Provide the [x, y] coordinate of the cell's center where the given text is located.  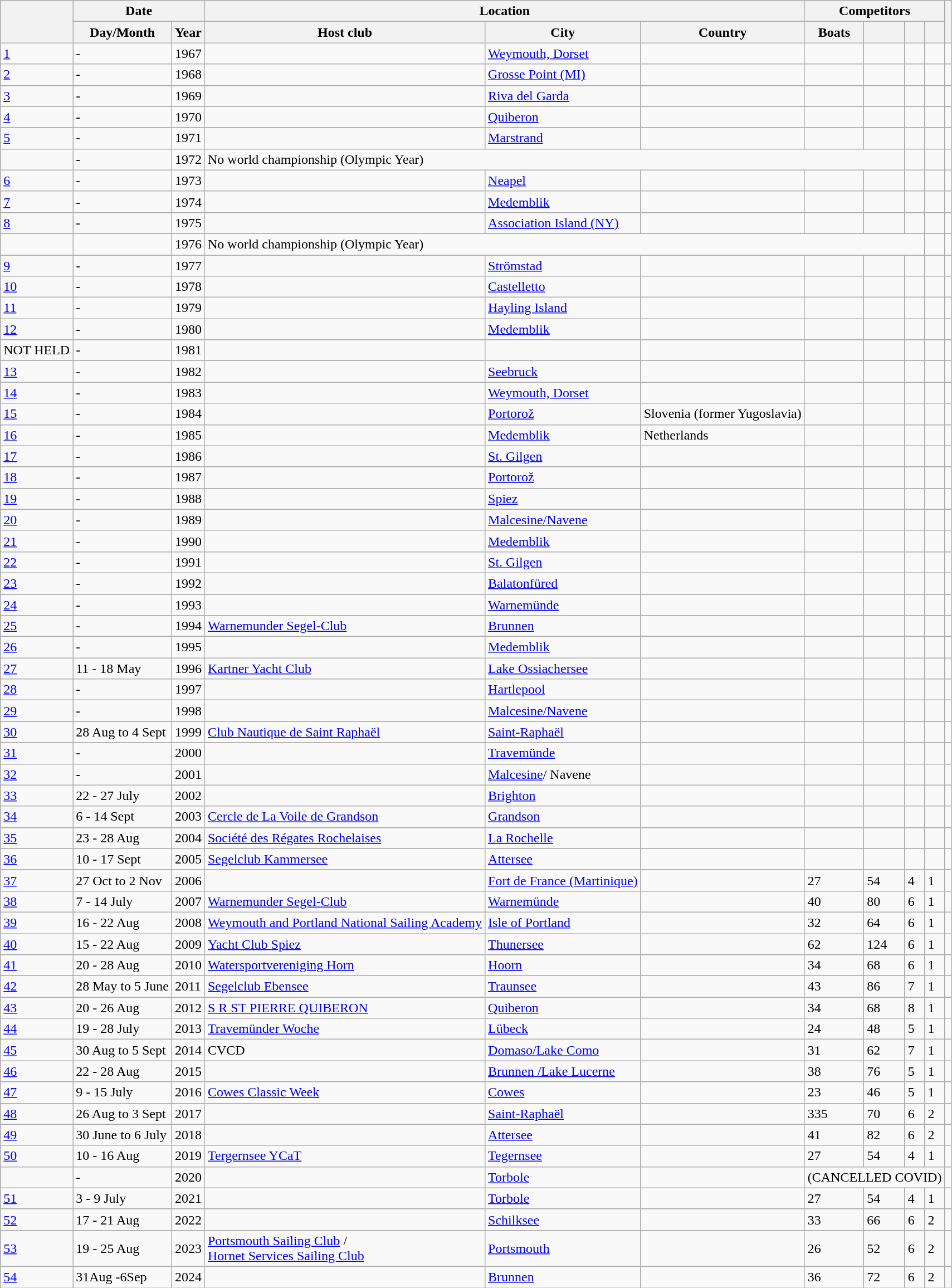
17 [37, 456]
13 [37, 372]
1995 [188, 647]
31Aug -6Sep [123, 1277]
1981 [188, 350]
1974 [188, 202]
2002 [188, 796]
17 - 21 Aug [123, 1219]
44 [37, 1029]
Traunsee [563, 987]
S R ST PIERRE QUIBERON [344, 1008]
1980 [188, 329]
25 [37, 626]
51 [37, 1198]
2006 [188, 880]
1979 [188, 308]
2007 [188, 901]
3 [37, 96]
15 - 22 Aug [123, 944]
Isle of Portland [563, 923]
1970 [188, 117]
70 [885, 1114]
1988 [188, 499]
45 [37, 1050]
Hoorn [563, 965]
CVCD [344, 1050]
35 [37, 838]
1993 [188, 604]
(CANCELLED COVID) [875, 1177]
Cercle de La Voile de Grandson [344, 817]
1975 [188, 223]
23 - 28 Aug [123, 838]
22 - 28 Aug [123, 1071]
1994 [188, 626]
Cowes [563, 1092]
1969 [188, 96]
22 - 27 July [123, 796]
124 [885, 944]
Portsmouth Sailing Club / Hornet Services Sailing Club [344, 1248]
7 - 14 July [123, 901]
Grosse Point (MI) [563, 75]
La Rochelle [563, 838]
49 [37, 1135]
2024 [188, 1277]
Brighton [563, 796]
1971 [188, 138]
1972 [188, 159]
1991 [188, 562]
82 [885, 1135]
66 [885, 1219]
1990 [188, 541]
20 - 26 Aug [123, 1008]
2017 [188, 1114]
27 Oct to 2 Nov [123, 880]
1996 [188, 669]
2009 [188, 944]
2008 [188, 923]
10 - 17 Sept [123, 859]
Hartlepool [563, 690]
Spiez [563, 499]
2005 [188, 859]
72 [885, 1277]
9 - 15 July [123, 1092]
28 Aug to 4 Sept [123, 732]
Slovenia (former Yugoslavia) [722, 414]
39 [37, 923]
Weymouth and Portland National Sailing Academy [344, 923]
42 [37, 987]
20 - 28 Aug [123, 965]
30 June to 6 July [123, 1135]
Yacht Club Spiez [344, 944]
50 [37, 1156]
1973 [188, 180]
11 - 18 May [123, 669]
1992 [188, 583]
30 [37, 732]
2003 [188, 817]
Year [188, 32]
2023 [188, 1248]
2013 [188, 1029]
Neapel [563, 180]
Strömstad [563, 266]
2015 [188, 1071]
Schilksee [563, 1219]
6 - 14 Sept [123, 817]
11 [37, 308]
10 [37, 287]
Cowes Classic Week [344, 1092]
1983 [188, 393]
Association Island (NY) [563, 223]
Boats [834, 32]
1987 [188, 477]
28 [37, 690]
Host club [344, 32]
Fort de France (Martinique) [563, 880]
16 - 22 Aug [123, 923]
3 - 9 July [123, 1198]
16 [37, 435]
2016 [188, 1092]
37 [37, 880]
1978 [188, 287]
Segelclub Ebensee [344, 987]
15 [37, 414]
2020 [188, 1177]
Tergernsee YCaT [344, 1156]
Lake Ossiachersee [563, 669]
Société des Régates Rochelaises [344, 838]
1982 [188, 372]
Date [139, 11]
86 [885, 987]
NOT HELD [37, 350]
City [563, 32]
14 [37, 393]
Location [505, 11]
80 [885, 901]
Competitors [875, 11]
Hayling Island [563, 308]
1986 [188, 456]
Travemünder Woche [344, 1029]
1984 [188, 414]
18 [37, 477]
2021 [188, 1198]
Kartner Yacht Club [344, 669]
2011 [188, 987]
12 [37, 329]
Domaso/Lake Como [563, 1050]
28 May to 5 June [123, 987]
Netherlands [722, 435]
1985 [188, 435]
30 Aug to 5 Sept [123, 1050]
2004 [188, 838]
Balatonfüred [563, 583]
Castelletto [563, 287]
1997 [188, 690]
Watersportvereniging Horn [344, 965]
53 [37, 1248]
Travemünde [563, 753]
9 [37, 266]
19 - 25 Aug [123, 1248]
29 [37, 711]
2012 [188, 1008]
335 [834, 1114]
1989 [188, 520]
26 Aug to 3 Sept [123, 1114]
Malcesine/ Navene [563, 774]
1998 [188, 711]
2014 [188, 1050]
Marstrand [563, 138]
47 [37, 1092]
2019 [188, 1156]
Club Nautique de Saint Raphaël [344, 732]
2022 [188, 1219]
1999 [188, 732]
Portsmouth [563, 1248]
21 [37, 541]
76 [885, 1071]
Riva del Garda [563, 96]
19 [37, 499]
Grandson [563, 817]
2018 [188, 1135]
Seebruck [563, 372]
1977 [188, 266]
Brunnen /Lake Lucerne [563, 1071]
Thunersee [563, 944]
2001 [188, 774]
20 [37, 520]
1967 [188, 53]
64 [885, 923]
1976 [188, 244]
19 - 28 July [123, 1029]
2010 [188, 965]
Country [722, 32]
1968 [188, 75]
Tegernsee [563, 1156]
22 [37, 562]
Segelclub Kammersee [344, 859]
Day/Month [123, 32]
2000 [188, 753]
Lübeck [563, 1029]
10 - 16 Aug [123, 1156]
